From the cell containing the given text, extract its center point as [x, y] coordinate. 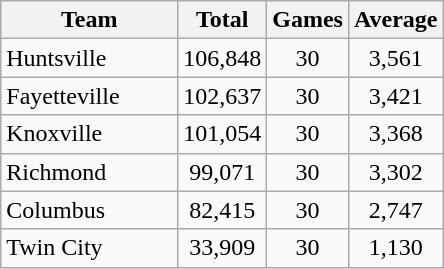
2,747 [396, 210]
3,302 [396, 172]
Total [222, 20]
33,909 [222, 248]
1,130 [396, 248]
106,848 [222, 58]
Average [396, 20]
Huntsville [90, 58]
3,368 [396, 134]
99,071 [222, 172]
3,561 [396, 58]
Twin City [90, 248]
Knoxville [90, 134]
Team [90, 20]
101,054 [222, 134]
102,637 [222, 96]
Fayetteville [90, 96]
Games [308, 20]
Richmond [90, 172]
82,415 [222, 210]
Columbus [90, 210]
3,421 [396, 96]
